For the text-containing cell, return its midpoint in (X, Y) coordinate format. 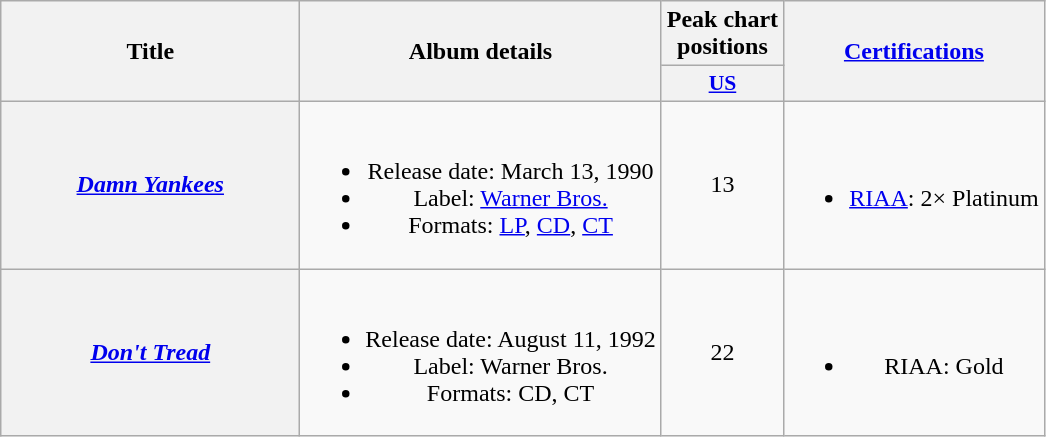
RIAA: 2× Platinum (914, 184)
22 (722, 352)
Damn Yankees (150, 184)
Peak chartpositions (722, 34)
Don't Tread (150, 352)
Certifications (914, 52)
13 (722, 184)
Release date: August 11, 1992Label: Warner Bros.Formats: CD, CT (480, 352)
US (722, 84)
RIAA: Gold (914, 352)
Title (150, 52)
Album details (480, 52)
Release date: March 13, 1990Label: Warner Bros.Formats: LP, CD, CT (480, 184)
